Return the (x, y) coordinate for the center point of the cell that contains the specified text.  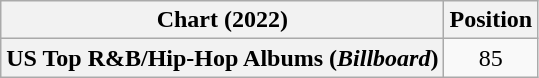
Position (491, 20)
US Top R&B/Hip-Hop Albums (Billboard) (222, 58)
Chart (2022) (222, 20)
85 (491, 58)
